From the cell containing the given text, extract its center point as (x, y) coordinate. 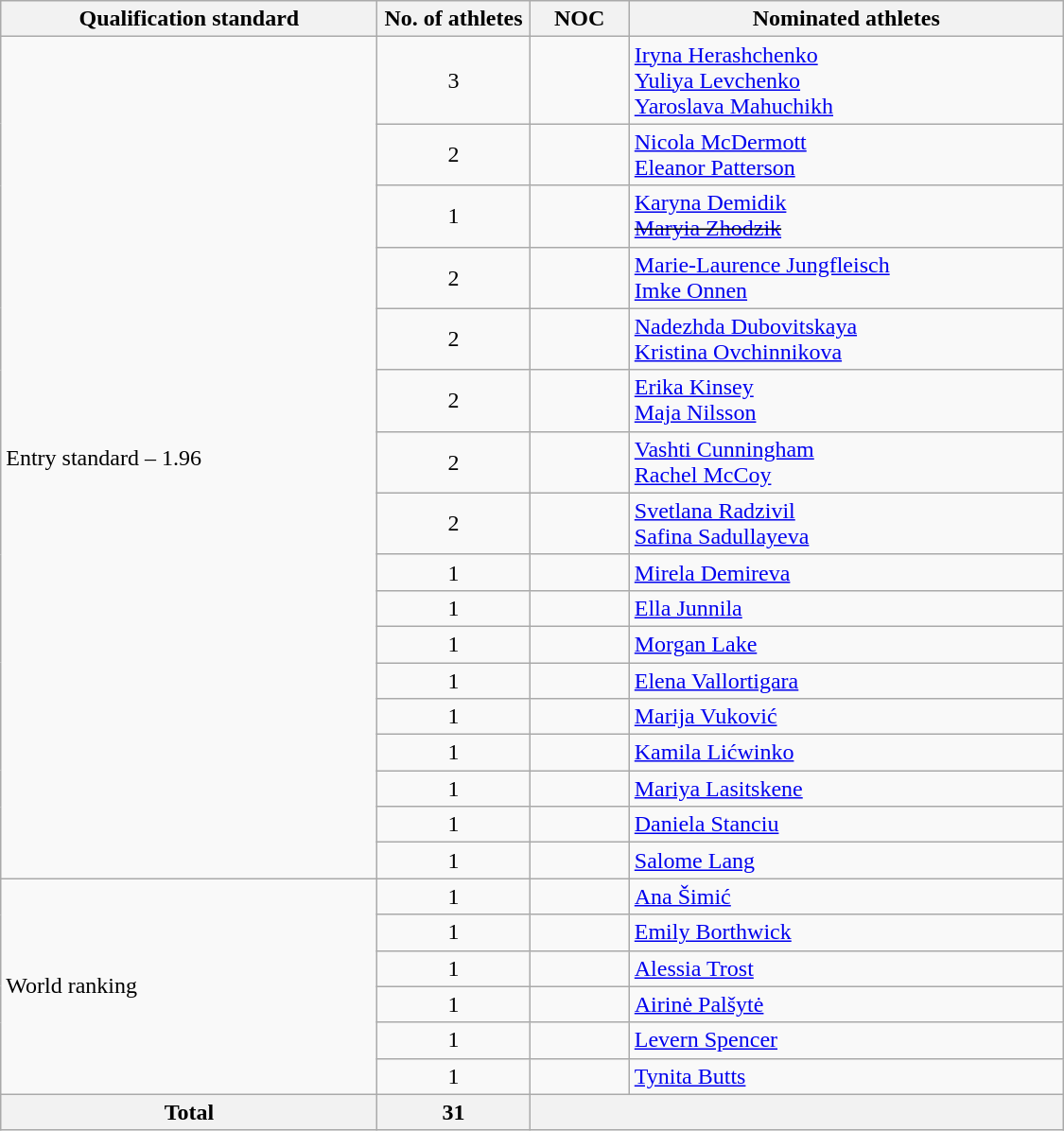
Entry standard – 1.96 (189, 458)
Levern Spencer (846, 1040)
Mariya Lasitskene (846, 789)
Marija Vuković (846, 717)
No. of athletes (454, 19)
Vashti CunninghamRachel McCoy (846, 461)
Emily Borthwick (846, 932)
Kamila Lićwinko (846, 753)
NOC (579, 19)
Nominated athletes (846, 19)
Alessia Trost (846, 968)
Svetlana RadzivilSafina Sadullayeva (846, 524)
Ella Junnila (846, 608)
Daniela Stanciu (846, 825)
31 (454, 1112)
Ana Šimić (846, 896)
Tynita Butts (846, 1076)
Marie-Laurence Jungfleisch Imke Onnen (846, 278)
Morgan Lake (846, 644)
Iryna HerashchenkoYuliya LevchenkoYaroslava Mahuchikh (846, 80)
Nicola McDermottEleanor Patterson (846, 155)
Airinė Palšytė (846, 1004)
Elena Vallortigara (846, 680)
Erika KinseyMaja Nilsson (846, 401)
Total (189, 1112)
Qualification standard (189, 19)
World ranking (189, 986)
Nadezhda Dubovitskaya Kristina Ovchinnikova (846, 339)
Karyna DemidikMaryia Zhodzik (846, 216)
Mirela Demireva (846, 572)
Salome Lang (846, 861)
3 (454, 80)
